Return the [X, Y] coordinate for the center point of the cell that contains the specified text.  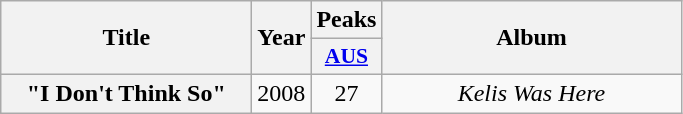
Year [282, 38]
Peaks [346, 20]
AUS [346, 57]
27 [346, 93]
2008 [282, 93]
Kelis Was Here [532, 93]
Album [532, 38]
Title [126, 38]
"I Don't Think So" [126, 93]
